Extract the [X, Y] coordinate from the center of the cell holding the provided text.  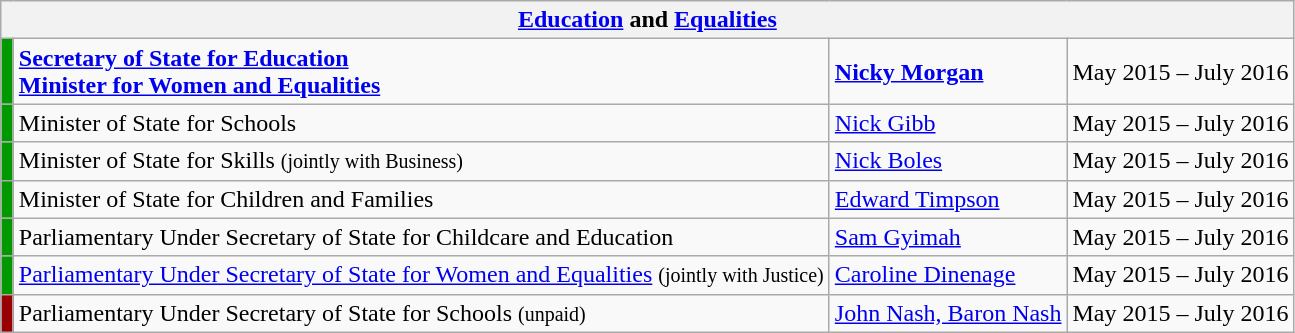
John Nash, Baron Nash [948, 313]
Parliamentary Under Secretary of State for Women and Equalities (jointly with Justice) [421, 275]
Education and Equalities [648, 20]
Minister of State for Schools [421, 123]
Minister of State for Children and Families [421, 199]
Minister of State for Skills (jointly with Business) [421, 161]
Caroline Dinenage [948, 275]
Nick Boles [948, 161]
Edward Timpson [948, 199]
Parliamentary Under Secretary of State for Schools (unpaid) [421, 313]
Secretary of State for EducationMinister for Women and Equalities [421, 72]
Nicky Morgan [948, 72]
Nick Gibb [948, 123]
Parliamentary Under Secretary of State for Childcare and Education [421, 237]
Sam Gyimah [948, 237]
